Capture the cell that displays the provided text and extract its [x, y] central coordinate. 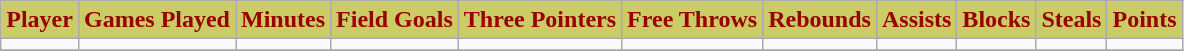
Player [40, 20]
Field Goals [395, 20]
Blocks [996, 20]
Assists [916, 20]
Points [1144, 20]
Games Played [156, 20]
Three Pointers [540, 20]
Minutes [284, 20]
Free Throws [692, 20]
Steals [1072, 20]
Rebounds [820, 20]
